Find where the given text appears and provide that cell's center as [x, y] coordinate. 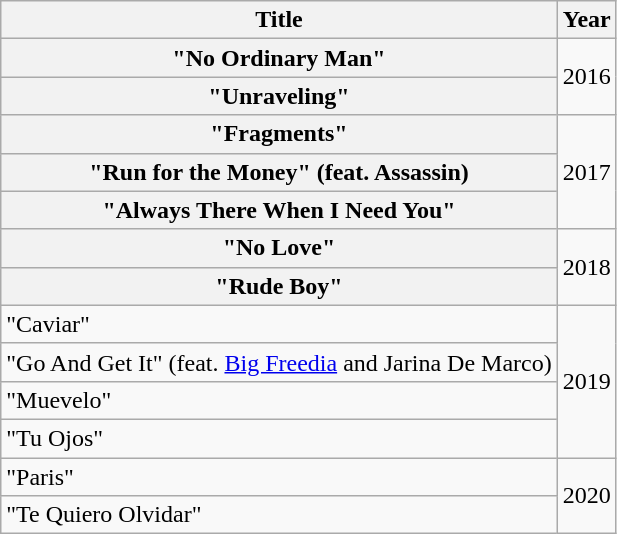
"Rude Boy" [279, 286]
"Run for the Money" (feat. Assassin) [279, 172]
"Tu Ojos" [279, 438]
"Go And Get It" (feat. Big Freedia and Jarina De Marco) [279, 362]
2018 [586, 267]
2017 [586, 172]
2020 [586, 496]
"No Ordinary Man" [279, 58]
Year [586, 20]
"Paris" [279, 477]
Title [279, 20]
2016 [586, 77]
"Caviar" [279, 324]
"Muevelo" [279, 400]
"No Love" [279, 248]
"Unraveling" [279, 96]
"Fragments" [279, 134]
"Always There When I Need You" [279, 210]
"Te Quiero Olvidar" [279, 515]
2019 [586, 381]
